Capture the cell that displays the provided text and extract its [x, y] central coordinate. 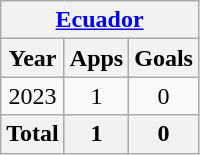
Total [33, 134]
Year [33, 58]
Apps [96, 58]
Goals [164, 58]
2023 [33, 96]
Ecuador [100, 20]
